Detect which cell encompasses the target text, then output its (x, y) center coordinate. 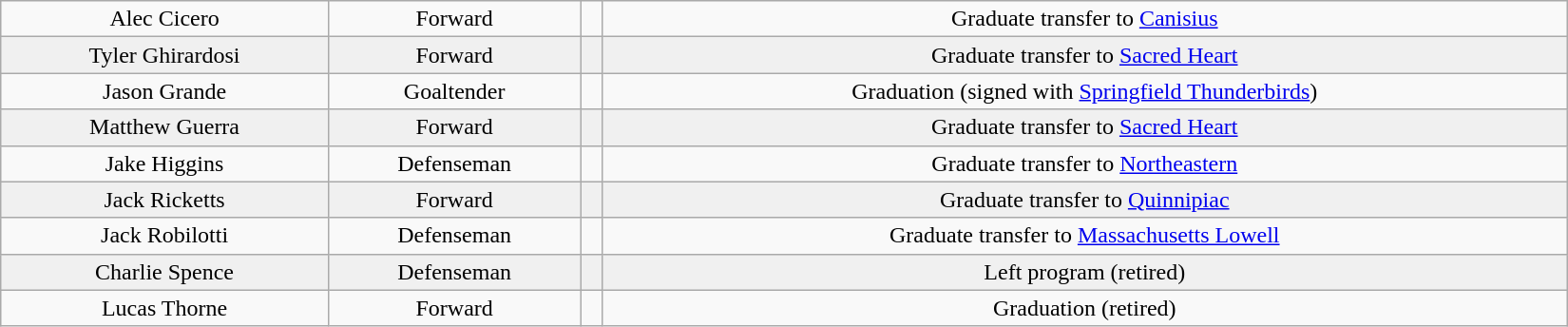
Jack Robilotti (165, 236)
Tyler Ghirardosi (165, 55)
Charlie Spence (165, 272)
Jason Grande (165, 91)
Graduation (retired) (1084, 308)
Jack Ricketts (165, 200)
Graduate transfer to Northeastern (1084, 163)
Lucas Thorne (165, 308)
Jake Higgins (165, 163)
Graduate transfer to Quinnipiac (1084, 200)
Graduate transfer to Canisius (1084, 19)
Goaltender (454, 91)
Matthew Guerra (165, 127)
Alec Cicero (165, 19)
Graduate transfer to Massachusetts Lowell (1084, 236)
Left program (retired) (1084, 272)
Graduation (signed with Springfield Thunderbirds) (1084, 91)
